Provide the [x, y] coordinate of the cell's center where the given text is located.  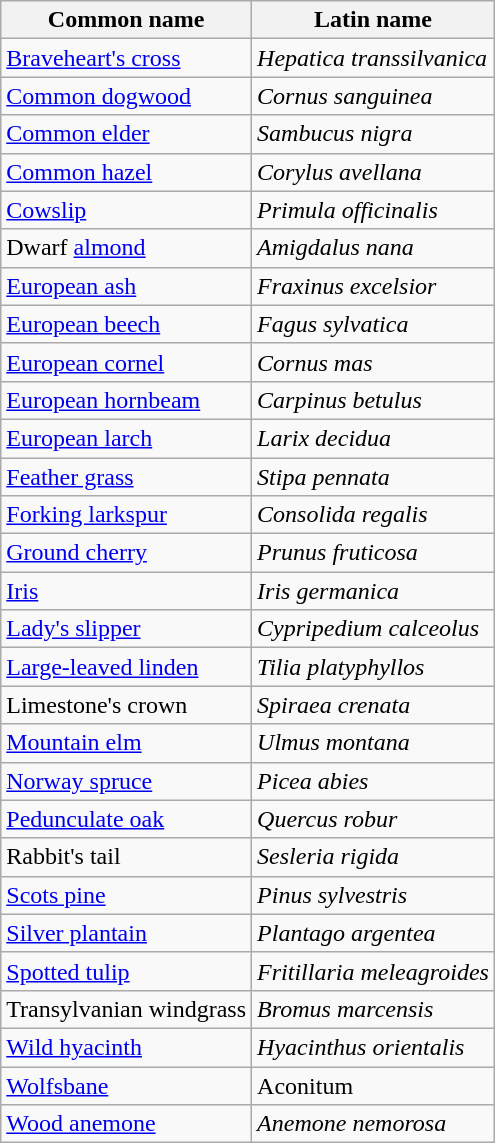
Norway spruce [126, 781]
Common name [126, 20]
Plantago argentea [374, 933]
Spiraea crenata [374, 705]
Feather grass [126, 477]
Tilia platyphyllos [374, 667]
Forking larkspur [126, 515]
Rabbit's tail [126, 857]
Bromus marcensis [374, 1009]
European larch [126, 438]
Picea abies [374, 781]
Cornus sanguinea [374, 96]
Ulmus montana [374, 743]
Wolfsbane [126, 1085]
Pedunculate oak [126, 819]
Cypripedium calceolus [374, 629]
European ash [126, 286]
Transylvanian windgrass [126, 1009]
Consolida regalis [374, 515]
Sesleria rigida [374, 857]
Stipa pennata [374, 477]
Corylus avellana [374, 172]
Quercus robur [374, 819]
Iris germanica [374, 591]
Lady's slipper [126, 629]
Common elder [126, 134]
European beech [126, 324]
Fagus sylvatica [374, 324]
Hepatica transsilvanica [374, 58]
Spotted tulip [126, 971]
Larix decidua [374, 438]
Anemone nemorosa [374, 1124]
Amigdalus nana [374, 248]
Cornus mas [374, 362]
Common dogwood [126, 96]
Prunus fruticosa [374, 553]
Large-leaved linden [126, 667]
Hyacinthus orientalis [374, 1047]
European hornbeam [126, 400]
Wood anemone [126, 1124]
Common hazel [126, 172]
Aconitum [374, 1085]
Dwarf almond [126, 248]
Carpinus betulus [374, 400]
Silver plantain [126, 933]
Limestone's crown [126, 705]
Wild hyacinth [126, 1047]
Ground cherry [126, 553]
Braveheart's cross [126, 58]
Primula officinalis [374, 210]
Pinus sylvestris [374, 895]
Fraxinus excelsior [374, 286]
Mountain elm [126, 743]
Scots pine [126, 895]
Fritillaria meleagroides [374, 971]
Iris [126, 591]
Cowslip [126, 210]
European cornel [126, 362]
Sambucus nigra [374, 134]
Latin name [374, 20]
